Search for the cell housing the specified text and yield its (x, y) center coordinate. 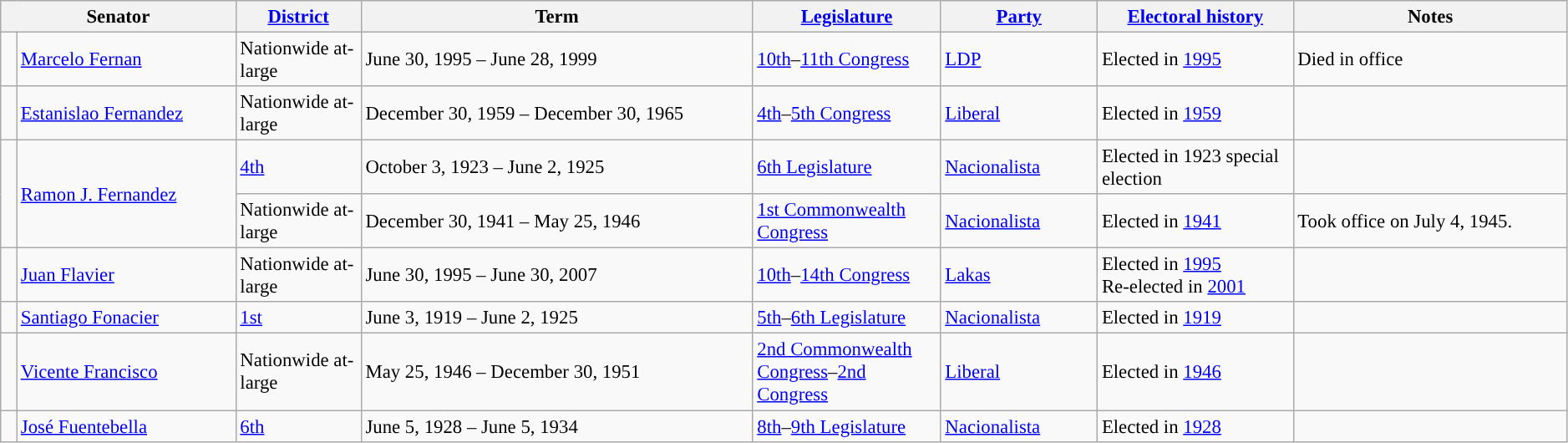
Elected in 1995Re-elected in 2001 (1195, 276)
June 30, 1995 – June 30, 2007 (556, 276)
José Fuentebella (127, 426)
Santiago Fonacier (127, 318)
June 5, 1928 – June 5, 1934 (556, 426)
Took office on July 4, 1945. (1430, 221)
Term (556, 17)
2nd Commonwealth Congress–2nd Congress (847, 372)
Estanislao Fernandez (127, 114)
10th–14th Congress (847, 276)
10th–11th Congress (847, 60)
Elected in 1959 (1195, 114)
6th (298, 426)
4th (298, 167)
May 25, 1946 – December 30, 1951 (556, 372)
1st Commonwealth Congress (847, 221)
October 3, 1923 – June 2, 1925 (556, 167)
Lakas (1019, 276)
Elected in 1946 (1195, 372)
6th Legislature (847, 167)
Notes (1430, 17)
1st (298, 318)
Elected in 1928 (1195, 426)
June 3, 1919 – June 2, 1925 (556, 318)
District (298, 17)
Elected in 1995 (1195, 60)
Died in office (1430, 60)
Ramon J. Fernandez (127, 194)
Elected in 1919 (1195, 318)
Party (1019, 17)
December 30, 1959 – December 30, 1965 (556, 114)
Elected in 1941 (1195, 221)
4th–5th Congress (847, 114)
Marcelo Fernan (127, 60)
Electoral history (1195, 17)
LDP (1019, 60)
December 30, 1941 – May 25, 1946 (556, 221)
Elected in 1923 special election (1195, 167)
Senator (119, 17)
Vicente Francisco (127, 372)
8th–9th Legislature (847, 426)
June 30, 1995 – June 28, 1999 (556, 60)
Legislature (847, 17)
Juan Flavier (127, 276)
5th–6th Legislature (847, 318)
